Provide the (x, y) coordinate of the cell's center where the given text is located.  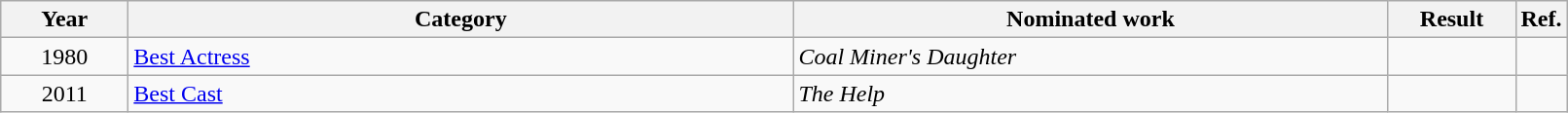
Category (461, 19)
Result (1452, 19)
1980 (64, 56)
The Help (1090, 94)
2011 (64, 94)
Year (64, 19)
Coal Miner's Daughter (1090, 56)
Best Actress (461, 56)
Best Cast (461, 94)
Nominated work (1090, 19)
Ref. (1542, 19)
